Identify which cell holds the provided text, then report its [X, Y] central coordinate. 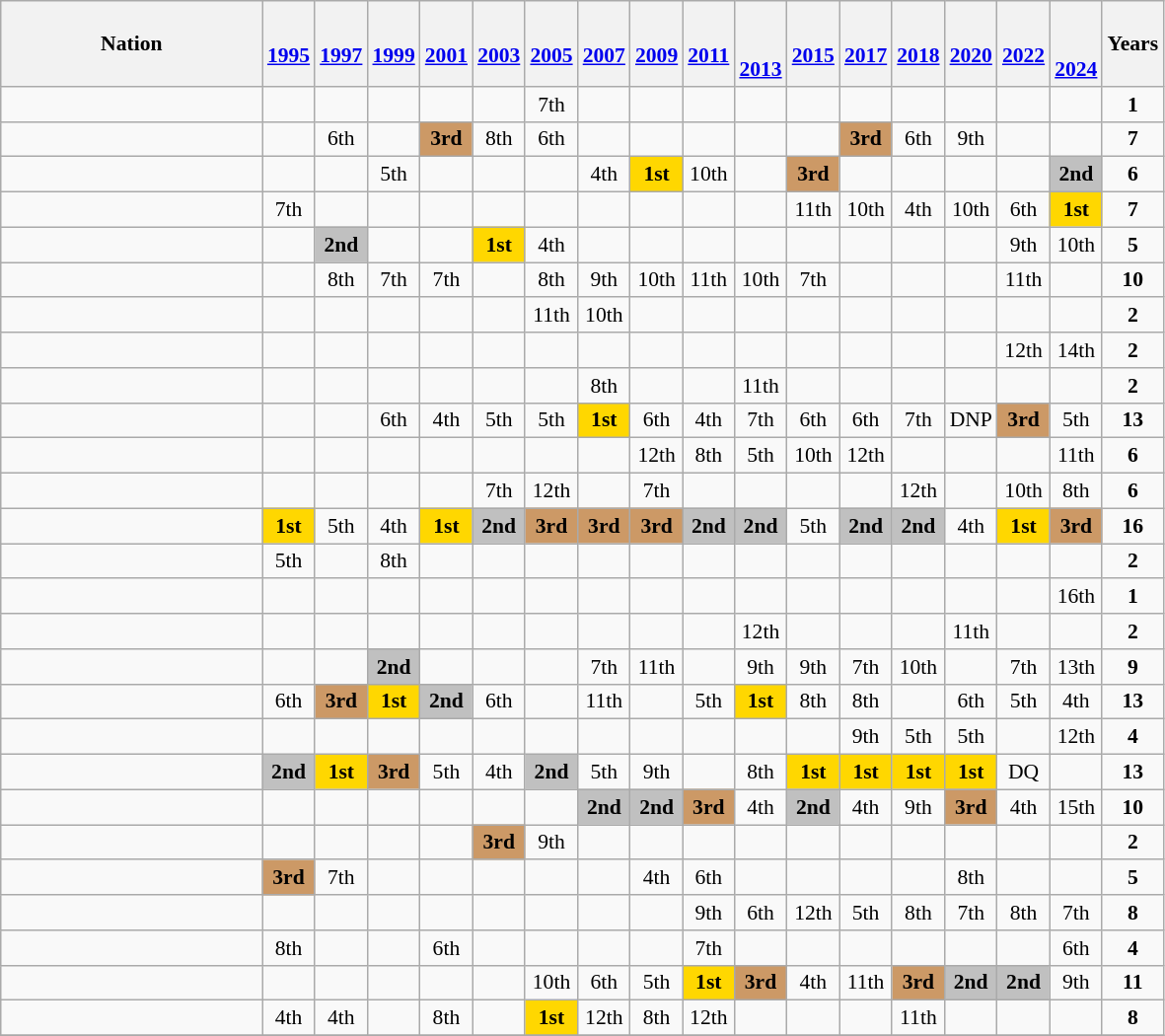
1997 [341, 43]
2003 [499, 43]
DQ [1024, 773]
16 [1132, 526]
2018 [917, 43]
2022 [1024, 43]
1995 [288, 43]
2009 [657, 43]
Nation [132, 43]
9 [1132, 667]
DNP [971, 420]
2013 [760, 43]
2020 [971, 43]
11 [1132, 983]
2001 [446, 43]
15th [1075, 807]
2007 [604, 43]
2011 [708, 43]
2005 [550, 43]
1999 [393, 43]
2015 [813, 43]
2017 [866, 43]
2024 [1075, 43]
14th [1075, 350]
16th [1075, 597]
Years [1132, 43]
13th [1075, 667]
